Locate the cell with the specified text and output its (x, y) center coordinate. 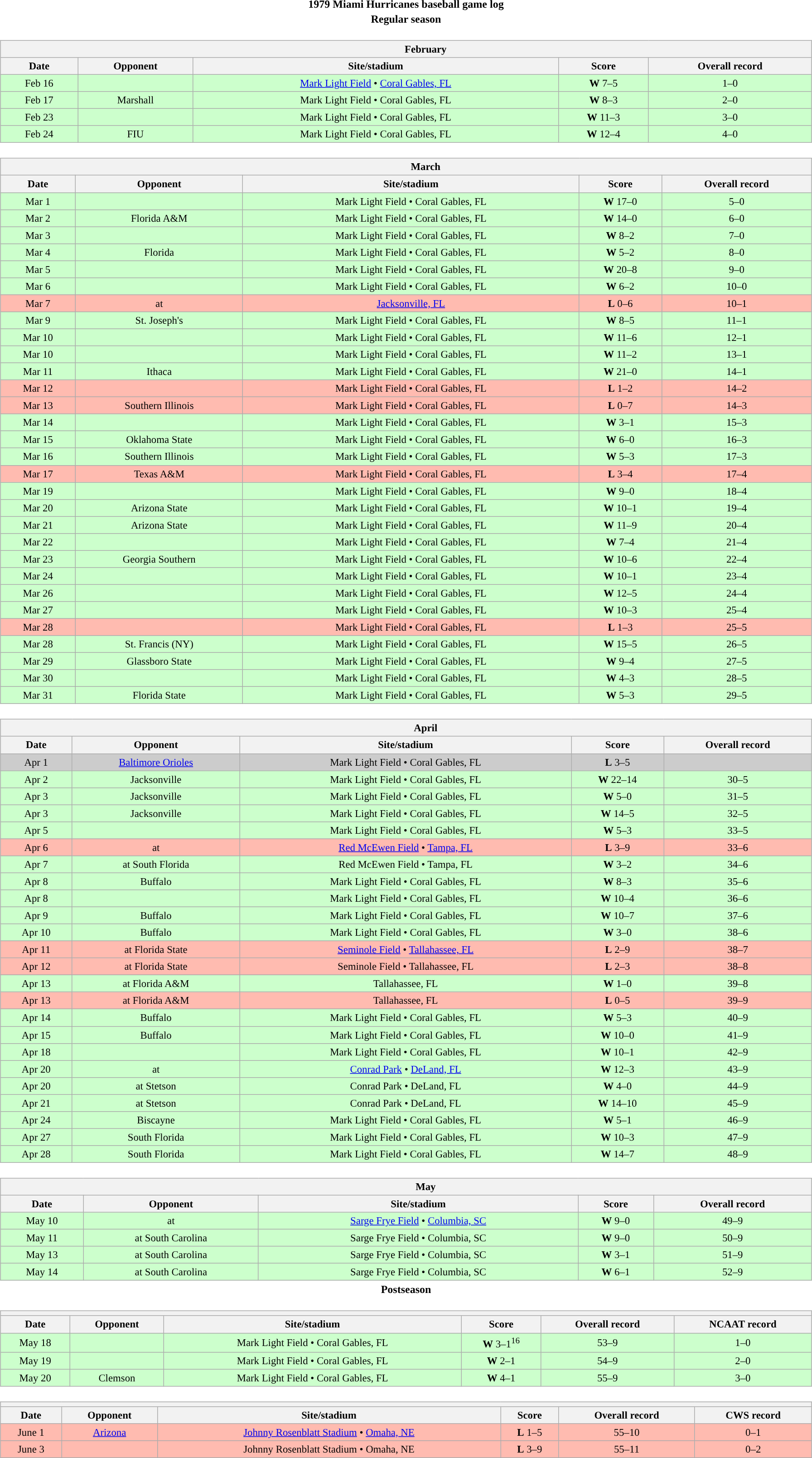
Mar 1 (38, 201)
W 1–0 (618, 984)
February (406, 49)
Jacksonville, FL (411, 303)
L 1–5 (530, 1432)
5–0 (737, 201)
41–9 (738, 1035)
W 10–0 (618, 1035)
W 3–2 (618, 865)
Baltimore Orioles (156, 762)
L 0–5 (618, 1001)
31–5 (738, 796)
12–1 (737, 337)
40–9 (738, 1018)
Apr 7 (36, 865)
35–6 (738, 881)
11–1 (737, 321)
Apr 2 (36, 779)
38–7 (738, 950)
25–5 (737, 627)
CWS record (753, 1415)
W 14–10 (618, 1103)
23–4 (737, 576)
Apr 6 (36, 847)
W 6–2 (620, 286)
Mar 4 (38, 252)
Apr 5 (36, 830)
43–9 (738, 1069)
Apr 18 (36, 1052)
W 11–9 (620, 525)
6–0 (737, 218)
55–11 (627, 1449)
Mar 24 (38, 576)
Glassboro State (159, 661)
Biscayne (156, 1120)
Apr 12 (36, 967)
Mar 29 (38, 661)
50–9 (732, 1238)
W 8–5 (620, 321)
Mar 14 (38, 423)
42–9 (738, 1052)
May 20 (35, 1378)
Florida State (159, 695)
L 0–7 (620, 406)
46–9 (738, 1120)
Mar 26 (38, 593)
54–9 (607, 1361)
April (406, 728)
W 12–3 (618, 1069)
Mar 22 (38, 542)
Marshall (135, 100)
L 1–2 (620, 389)
at South Florida (156, 865)
June 3 (31, 1449)
14–1 (737, 371)
Texas A&M (159, 474)
W 14–5 (618, 813)
39–9 (738, 1001)
Mar 3 (38, 235)
Apr 1 (36, 762)
W 7–5 (604, 83)
29–5 (737, 695)
Mar 11 (38, 371)
Mar 20 (38, 508)
FIU (135, 134)
W 6–1 (616, 1272)
55–9 (607, 1378)
48–9 (738, 1154)
W 14–7 (618, 1154)
15–3 (737, 423)
Florida (159, 252)
7–0 (737, 235)
Florida A&M (159, 218)
Mar 13 (38, 406)
16–3 (737, 440)
W 5–2 (620, 252)
W 4–1 (501, 1378)
49–9 (732, 1221)
St. Joseph's (159, 321)
W 14–0 (620, 218)
W 2–1 (501, 1361)
Mar 7 (38, 303)
W 6–0 (620, 440)
W 11–2 (620, 355)
W 15–5 (620, 644)
W 9–4 (620, 661)
22–4 (737, 559)
May 19 (35, 1361)
L 0–6 (620, 303)
May (406, 1187)
8–0 (737, 252)
W 11–3 (604, 117)
Apr 15 (36, 1035)
27–5 (737, 661)
19–4 (737, 508)
Mar 5 (38, 269)
14–3 (737, 406)
Mar 21 (38, 525)
W 21–0 (620, 371)
30–5 (738, 779)
NCAAT record (743, 1324)
Mar 31 (38, 695)
17–4 (737, 474)
Mar 30 (38, 678)
Mar 16 (38, 457)
25–4 (737, 610)
55–10 (627, 1432)
Mar 23 (38, 559)
39–8 (738, 984)
W 17–0 (620, 201)
51–9 (732, 1255)
Oklahoma State (159, 440)
W 7–4 (620, 542)
0–1 (753, 1432)
W 3–116 (501, 1342)
34–6 (738, 865)
24–4 (737, 593)
W 22–14 (618, 779)
W 4–3 (620, 678)
L 1–3 (620, 627)
45–9 (738, 1103)
May 13 (42, 1255)
0–2 (753, 1449)
May 11 (42, 1238)
Mar 15 (38, 440)
May 14 (42, 1272)
18–4 (737, 491)
37–6 (738, 915)
Apr 27 (36, 1137)
4–0 (730, 134)
Clemson (117, 1378)
Apr 14 (36, 1018)
Apr 9 (36, 915)
28–5 (737, 678)
36–6 (738, 899)
47–9 (738, 1137)
38–6 (738, 933)
L 3–4 (620, 474)
13–1 (737, 355)
March (406, 167)
Feb 16 (39, 83)
W 10–6 (620, 559)
W 11–6 (620, 337)
17–3 (737, 457)
May 18 (35, 1342)
Mar 19 (38, 491)
Ithaca (159, 371)
L 2–9 (618, 950)
Mar 6 (38, 286)
W 5–0 (618, 796)
W 20–8 (620, 269)
Feb 24 (39, 134)
38–8 (738, 967)
W 10–7 (618, 915)
W 10–4 (618, 899)
Mar 17 (38, 474)
Mar 2 (38, 218)
Apr 10 (36, 933)
44–9 (738, 1086)
W 4–0 (618, 1086)
14–2 (737, 389)
33–5 (738, 830)
Apr 28 (36, 1154)
W 8–2 (620, 235)
Mar 12 (38, 389)
33–6 (738, 847)
52–9 (732, 1272)
Apr 24 (36, 1120)
9–0 (737, 269)
Mar 9 (38, 321)
10–1 (737, 303)
St. Francis (NY) (159, 644)
Mar 27 (38, 610)
L 2–3 (618, 967)
W 5–1 (618, 1120)
Georgia Southern (159, 559)
Feb 17 (39, 100)
32–5 (738, 813)
26–5 (737, 644)
Apr 11 (36, 950)
Apr 21 (36, 1103)
Arizona (110, 1432)
10–0 (737, 286)
W 12–4 (604, 134)
W 12–5 (620, 593)
21–4 (737, 542)
W 3–0 (618, 933)
Feb 23 (39, 117)
L 3–5 (618, 762)
May 10 (42, 1221)
20–4 (737, 525)
53–9 (607, 1342)
June 1 (31, 1432)
